Detect which cell encompasses the target text, then output its [x, y] center coordinate. 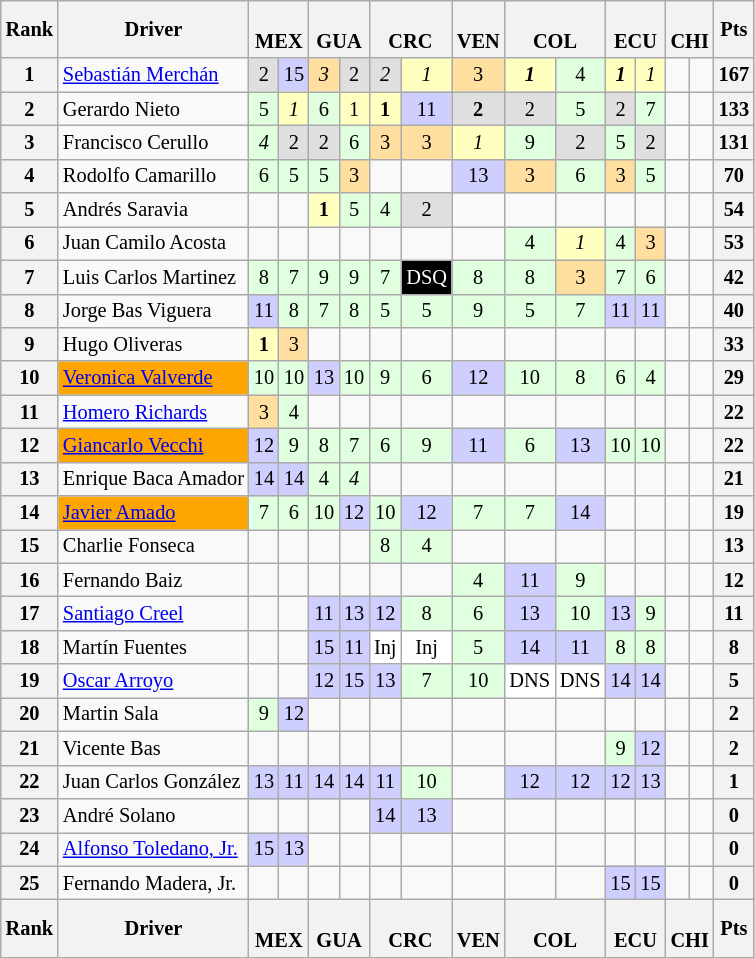
DSQ [426, 277]
Vicente Bas [154, 748]
Alfonso Toledano, Jr. [154, 849]
Fernando Madera, Jr. [154, 883]
Juan Camilo Acosta [154, 243]
70 [734, 176]
Veronica Valverde [154, 378]
33 [734, 344]
17 [30, 613]
25 [30, 883]
Rodolfo Camarillo [154, 176]
Javier Amado [154, 513]
Jorge Bas Viguera [154, 311]
23 [30, 815]
Homero Richards [154, 412]
Martin Sala [154, 714]
André Solano [154, 815]
Charlie Fonseca [154, 546]
Martín Fuentes [154, 647]
24 [30, 849]
Giancarlo Vecchi [154, 445]
131 [734, 142]
Gerardo Nieto [154, 109]
Santiago Creel [154, 613]
167 [734, 75]
Fernando Baiz [154, 580]
Oscar Arroyo [154, 681]
133 [734, 109]
Sebastián Merchán [154, 75]
Luis Carlos Martinez [154, 277]
Enrique Baca Amador [154, 479]
18 [30, 647]
Juan Carlos González [154, 782]
Andrés Saravia [154, 210]
Francisco Cerullo [154, 142]
53 [734, 243]
40 [734, 311]
54 [734, 210]
29 [734, 378]
Hugo Oliveras [154, 344]
16 [30, 580]
20 [30, 714]
42 [734, 277]
